Extract the [x, y] coordinate from the center of the cell holding the provided text.  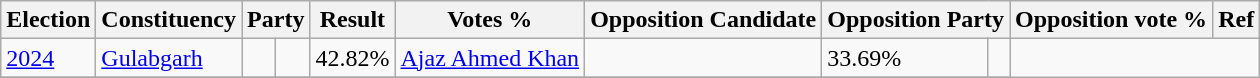
42.82% [352, 58]
Opposition Candidate [704, 20]
Constituency [169, 20]
Gulabgarh [169, 58]
Opposition Party [916, 20]
Party [276, 20]
2024 [48, 58]
Opposition vote % [1112, 20]
Ref [1236, 20]
Result [352, 20]
33.69% [905, 58]
Votes % [490, 20]
Election [48, 20]
Ajaz Ahmed Khan [490, 58]
